Search for the cell housing the specified text and yield its [x, y] center coordinate. 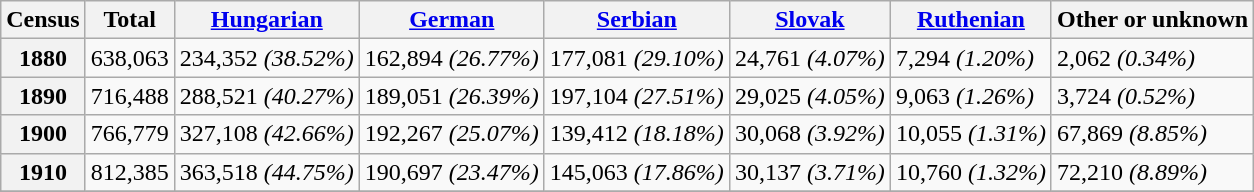
177,081 (29.10%) [636, 58]
Serbian [636, 20]
Hungarian [266, 20]
Ruthenian [970, 20]
812,385 [130, 172]
1890 [43, 96]
10,055 (1.31%) [970, 134]
9,063 (1.26%) [970, 96]
192,267 (25.07%) [452, 134]
Slovak [810, 20]
Census [43, 20]
24,761 (4.07%) [810, 58]
716,488 [130, 96]
288,521 (40.27%) [266, 96]
Total [130, 20]
363,518 (44.75%) [266, 172]
1900 [43, 134]
Other or unknown [1152, 20]
3,724 (0.52%) [1152, 96]
67,869 (8.85%) [1152, 134]
638,063 [130, 58]
29,025 (4.05%) [810, 96]
327,108 (42.66%) [266, 134]
234,352 (38.52%) [266, 58]
1880 [43, 58]
189,051 (26.39%) [452, 96]
72,210 (8.89%) [1152, 172]
30,068 (3.92%) [810, 134]
10,760 (1.32%) [970, 172]
162,894 (26.77%) [452, 58]
German [452, 20]
145,063 (17.86%) [636, 172]
30,137 (3.71%) [810, 172]
190,697 (23.47%) [452, 172]
1910 [43, 172]
2,062 (0.34%) [1152, 58]
766,779 [130, 134]
139,412 (18.18%) [636, 134]
7,294 (1.20%) [970, 58]
197,104 (27.51%) [636, 96]
